For the text-containing cell, return its midpoint in (X, Y) coordinate format. 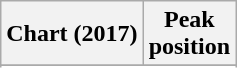
Chart (2017) (72, 34)
Peak position (189, 34)
